Find where the given text appears and provide that cell's center as [x, y] coordinate. 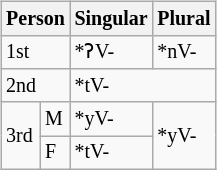
2nd [35, 86]
F [54, 152]
1st [35, 52]
*nV- [184, 52]
3rd [20, 136]
Plural [184, 18]
Singular [112, 18]
Person [35, 18]
M [54, 118]
*ʔV- [112, 52]
